Pinpoint the cell where the given text exists, returning its [X, Y] midpoint coordinate. 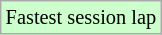
Fastest session lap [81, 17]
